Identify which cell holds the provided text, then report its (X, Y) central coordinate. 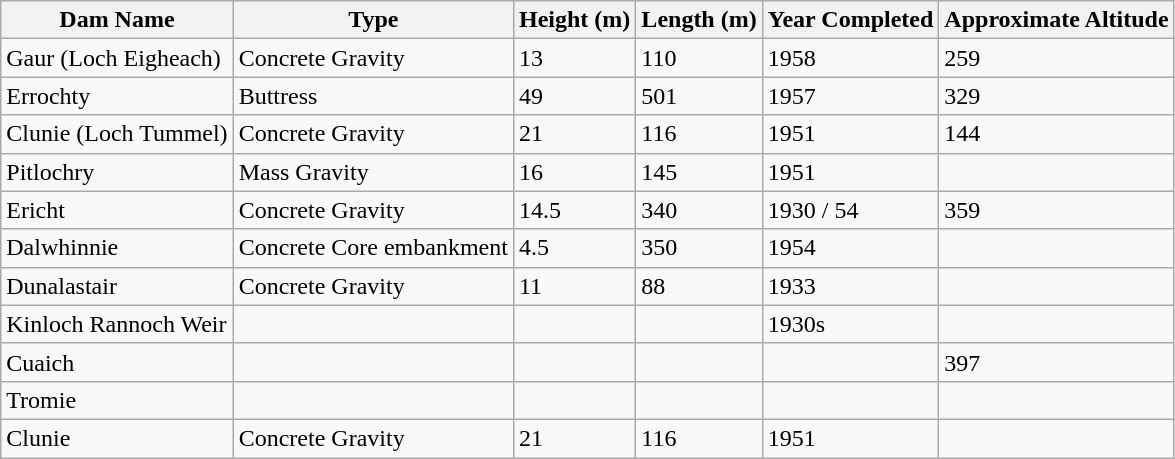
14.5 (574, 210)
340 (699, 210)
Length (m) (699, 20)
16 (574, 172)
Kinloch Rannoch Weir (117, 324)
Height (m) (574, 20)
Type (373, 20)
Errochty (117, 96)
Dalwhinnie (117, 248)
259 (1056, 58)
Concrete Core embankment (373, 248)
Buttress (373, 96)
1954 (850, 248)
Approximate Altitude (1056, 20)
Pitlochry (117, 172)
13 (574, 58)
144 (1056, 134)
1930 / 54 (850, 210)
Tromie (117, 400)
Dam Name (117, 20)
49 (574, 96)
1957 (850, 96)
110 (699, 58)
Clunie (117, 438)
Clunie (Loch Tummel) (117, 134)
501 (699, 96)
1958 (850, 58)
350 (699, 248)
Gaur (Loch Eigheach) (117, 58)
1933 (850, 286)
Ericht (117, 210)
397 (1056, 362)
Cuaich (117, 362)
88 (699, 286)
1930s (850, 324)
359 (1056, 210)
329 (1056, 96)
11 (574, 286)
Mass Gravity (373, 172)
Dunalastair (117, 286)
4.5 (574, 248)
145 (699, 172)
Year Completed (850, 20)
